Locate the cell with the specified text and output its [X, Y] center coordinate. 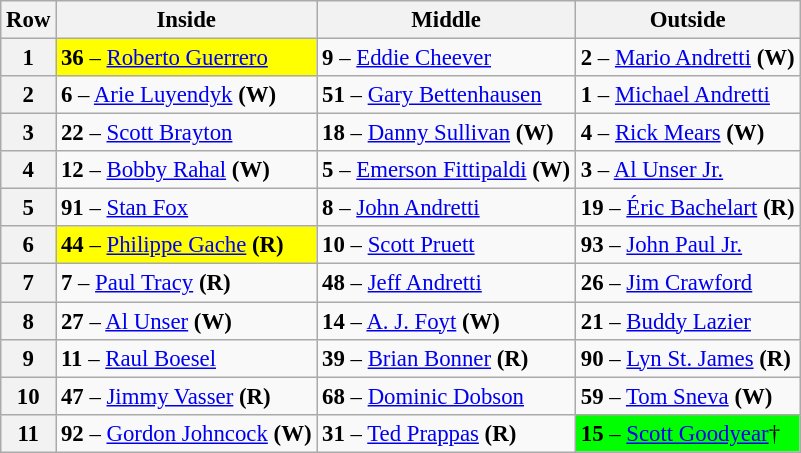
59 – Tom Sneva (W) [687, 396]
21 – Buddy Lazier [687, 321]
18 – Danny Sullivan (W) [446, 133]
Row [28, 20]
1 – Michael Andretti [687, 95]
27 – Al Unser (W) [186, 321]
4 [28, 170]
5 [28, 208]
11 [28, 433]
2 – Mario Andretti (W) [687, 58]
Middle [446, 20]
Outside [687, 20]
7 [28, 283]
48 – Jeff Andretti [446, 283]
6 [28, 245]
4 – Rick Mears (W) [687, 133]
68 – Dominic Dobson [446, 396]
9 [28, 358]
9 – Eddie Cheever [446, 58]
1 [28, 58]
8 – John Andretti [446, 208]
10 [28, 396]
11 – Raul Boesel [186, 358]
92 – Gordon Johncock (W) [186, 433]
6 – Arie Luyendyk (W) [186, 95]
19 – Éric Bachelart (R) [687, 208]
90 – Lyn St. James (R) [687, 358]
2 [28, 95]
3 [28, 133]
7 – Paul Tracy (R) [186, 283]
51 – Gary Bettenhausen [446, 95]
26 – Jim Crawford [687, 283]
12 – Bobby Rahal (W) [186, 170]
91 – Stan Fox [186, 208]
8 [28, 321]
36 – Roberto Guerrero [186, 58]
31 – Ted Prappas (R) [446, 433]
10 – Scott Pruett [446, 245]
44 – Philippe Gache (R) [186, 245]
22 – Scott Brayton [186, 133]
3 – Al Unser Jr. [687, 170]
14 – A. J. Foyt (W) [446, 321]
93 – John Paul Jr. [687, 245]
39 – Brian Bonner (R) [446, 358]
Inside [186, 20]
47 – Jimmy Vasser (R) [186, 396]
15 – Scott Goodyear† [687, 433]
5 – Emerson Fittipaldi (W) [446, 170]
